Output the [X, Y] coordinate of the center of the cell containing the given text.  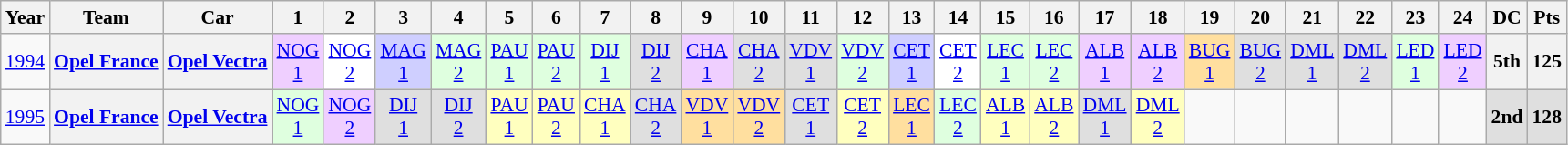
12 [862, 17]
Pts [1547, 17]
Year [26, 17]
DC [1507, 17]
15 [1006, 17]
LED1 [1415, 62]
MAG1 [403, 62]
8 [656, 17]
Car [218, 17]
Team [106, 17]
7 [605, 17]
23 [1415, 17]
2 [350, 17]
19 [1210, 17]
125 [1547, 62]
20 [1260, 17]
17 [1105, 17]
128 [1547, 117]
22 [1365, 17]
16 [1053, 17]
6 [556, 17]
13 [911, 17]
LED2 [1462, 62]
5 [508, 17]
24 [1462, 17]
1994 [26, 62]
21 [1312, 17]
MAG2 [459, 62]
11 [811, 17]
BUG2 [1260, 62]
10 [758, 17]
2nd [1507, 117]
3 [403, 17]
1995 [26, 117]
4 [459, 17]
9 [707, 17]
18 [1158, 17]
1 [299, 17]
14 [958, 17]
5th [1507, 62]
BUG1 [1210, 62]
